Scan for the cell matching the given text and deliver its (X, Y) coordinate at center. 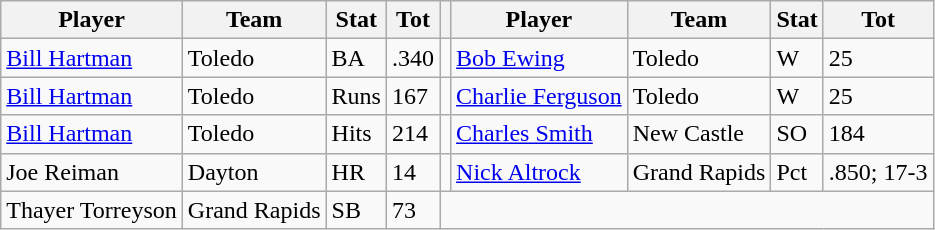
Dayton (254, 172)
HR (356, 172)
Hits (356, 134)
Nick Altrock (540, 172)
73 (412, 210)
184 (878, 134)
New Castle (699, 134)
Joe Reiman (92, 172)
Runs (356, 96)
214 (412, 134)
.340 (412, 58)
14 (412, 172)
.850; 17-3 (878, 172)
Thayer Torreyson (92, 210)
Charlie Ferguson (540, 96)
BA (356, 58)
Charles Smith (540, 134)
167 (412, 96)
Pct (797, 172)
SB (356, 210)
SO (797, 134)
Bob Ewing (540, 58)
